Pinpoint the cell where the given text exists, returning its [x, y] midpoint coordinate. 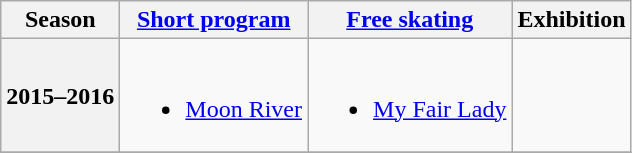
My Fair Lady [410, 96]
Moon River [214, 96]
Free skating [410, 20]
Short program [214, 20]
2015–2016 [60, 96]
Season [60, 20]
Exhibition [572, 20]
